Output the [X, Y] coordinate of the center of the cell containing the given text.  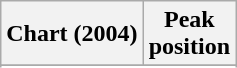
Chart (2004) [72, 34]
Peakposition [189, 34]
